Search for the cell housing the specified text and yield its [x, y] center coordinate. 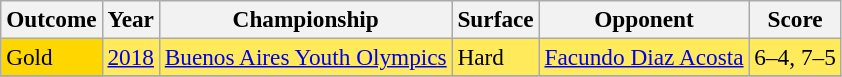
Championship [306, 19]
Hard [496, 57]
Surface [496, 19]
Facundo Diaz Acosta [644, 57]
Buenos Aires Youth Olympics [306, 57]
2018 [130, 57]
Year [130, 19]
Outcome [52, 19]
Opponent [644, 19]
6–4, 7–5 [795, 57]
Score [795, 19]
Gold [52, 57]
